Pinpoint the cell where the given text exists, returning its [x, y] midpoint coordinate. 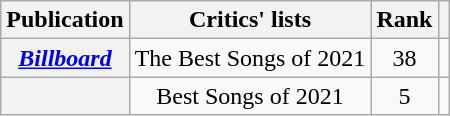
5 [404, 96]
Critics' lists [250, 20]
The Best Songs of 2021 [250, 58]
Billboard [65, 58]
Best Songs of 2021 [250, 96]
38 [404, 58]
Rank [404, 20]
Publication [65, 20]
